Provide the (x, y) coordinate of the cell's center where the given text is located.  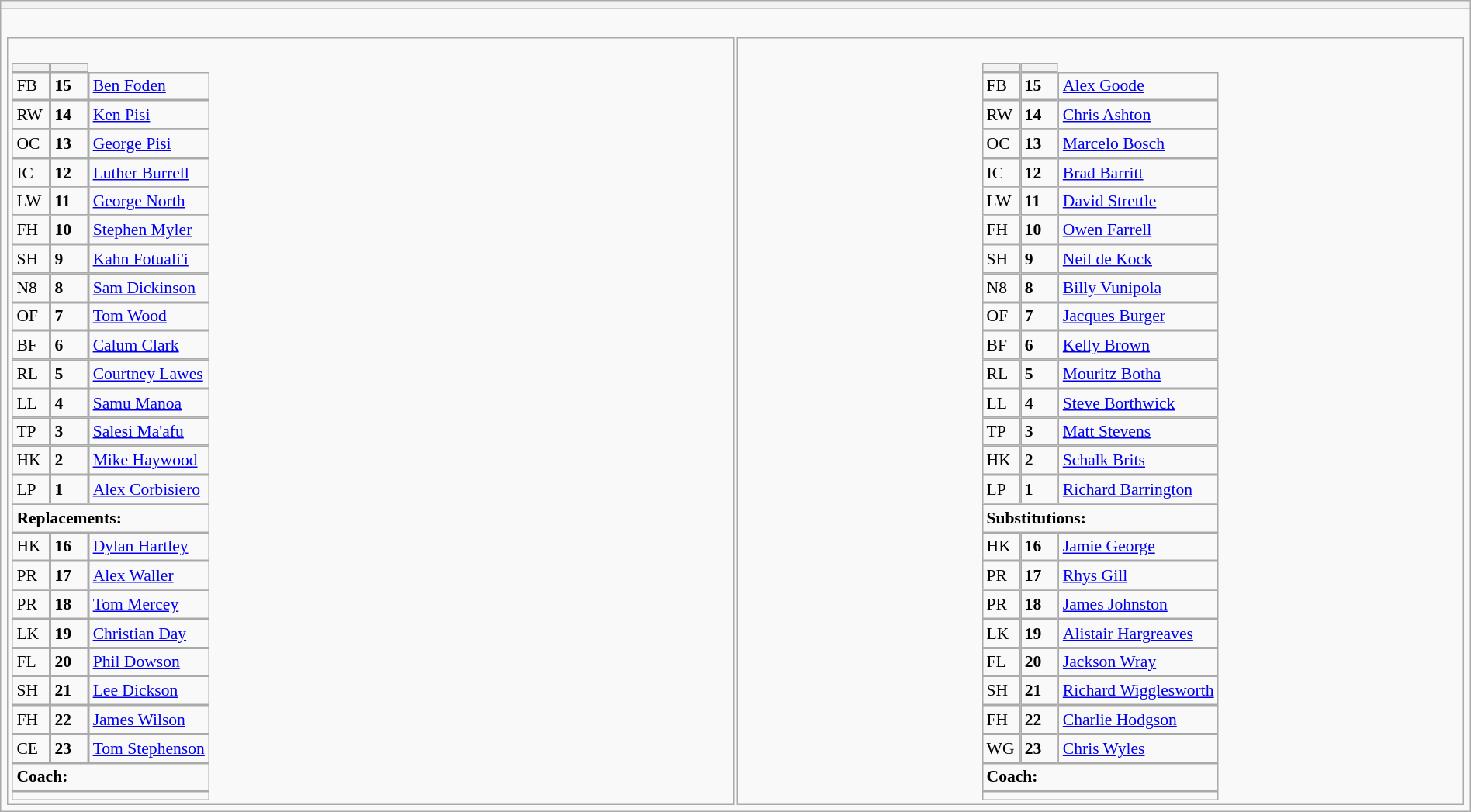
Jackson Wray (1138, 662)
Neil de Kock (1138, 259)
Dylan Hartley (149, 546)
Mike Haywood (149, 461)
Matt Stevens (1138, 431)
Mouritz Botha (1138, 374)
CE (31, 748)
George Pisi (149, 143)
Tom Mercey (149, 603)
James Wilson (149, 720)
James Johnston (1138, 603)
Richard Wigglesworth (1138, 690)
Rhys Gill (1138, 575)
Alistair Hargreaves (1138, 633)
Chris Wyles (1138, 748)
Steve Borthwick (1138, 403)
Ben Foden (149, 85)
Courtney Lawes (149, 374)
Phil Dowson (149, 662)
Replacements: (111, 518)
Substitutions: (1100, 518)
Samu Manoa (149, 403)
Billy Vunipola (1138, 287)
Calum Clark (149, 344)
Christian Day (149, 633)
Jacques Burger (1138, 316)
Alex Waller (149, 575)
Sam Dickinson (149, 287)
David Strettle (1138, 202)
Luther Burrell (149, 172)
Jamie George (1138, 546)
George North (149, 202)
Salesi Ma'afu (149, 431)
Charlie Hodgson (1138, 720)
Brad Barritt (1138, 172)
Kelly Brown (1138, 344)
Stephen Myler (149, 230)
Chris Ashton (1138, 115)
Kahn Fotuali'i (149, 259)
Richard Barrington (1138, 489)
Ken Pisi (149, 115)
Schalk Brits (1138, 461)
Tom Stephenson (149, 748)
Alex Goode (1138, 85)
Marcelo Bosch (1138, 143)
Lee Dickson (149, 690)
WG (1001, 748)
Owen Farrell (1138, 230)
Alex Corbisiero (149, 489)
Tom Wood (149, 316)
